Pinpoint the cell where the given text exists, returning its (X, Y) midpoint coordinate. 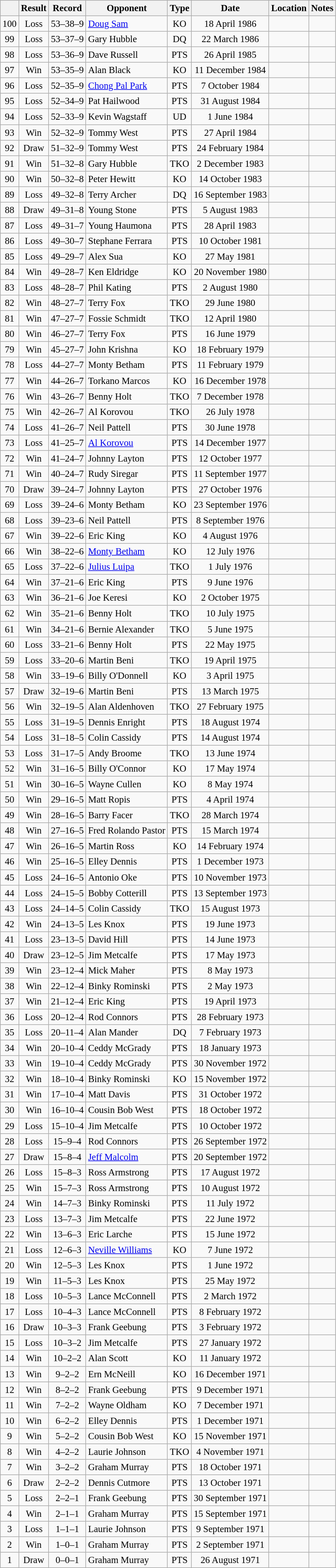
42 (10, 924)
Terry Archer (127, 194)
87 (10, 225)
5 (10, 1498)
4 April 1974 (230, 800)
41–26–7 (67, 427)
20–11–4 (67, 1033)
10–3–2 (67, 1343)
19 April 1973 (230, 1002)
48–27–7 (67, 303)
11 February 1979 (230, 365)
17–10–4 (67, 1094)
13–7–3 (67, 1219)
27 (10, 1157)
Pat Hailwood (127, 101)
65 (10, 567)
27 October 1976 (230, 489)
15 August 1973 (230, 908)
26 (10, 1172)
18–10–4 (67, 1079)
43–26–7 (67, 396)
30 November 1972 (230, 1063)
54 (10, 738)
Andy Broome (127, 753)
28 February 1973 (230, 1017)
10–5–3 (67, 1296)
Dave Russell (127, 55)
23 (10, 1219)
Dennis Cutmore (127, 1483)
Record (67, 8)
12 October 1977 (230, 458)
81 (10, 319)
Opponent (127, 8)
2 September 1971 (230, 1545)
89 (10, 194)
42–26–7 (67, 412)
23 September 1976 (230, 505)
91 (10, 163)
53 (10, 753)
11 January 1972 (230, 1359)
18 January 1973 (230, 1048)
13–6–3 (67, 1234)
19 June 1973 (230, 924)
76 (10, 396)
55 (10, 722)
27 January 1972 (230, 1343)
52–33–9 (67, 117)
7 December 1978 (230, 396)
Billy O'Donnell (127, 675)
70 (10, 489)
Type (179, 8)
10 October 1981 (230, 241)
Young Haumona (127, 225)
Bernie Alexander (127, 629)
39–22–6 (67, 536)
Alex Sua (127, 256)
Result (34, 8)
15 November 1971 (230, 1436)
25–16–5 (67, 862)
20–12–4 (67, 1017)
John Krishna (127, 350)
26 September 1972 (230, 1141)
19 (10, 1281)
32 (10, 1079)
9 December 1971 (230, 1390)
1–0–1 (67, 1545)
36–21–6 (67, 598)
35 (10, 1033)
71 (10, 474)
80 (10, 334)
6 (10, 1483)
62 (10, 613)
16 December 1971 (230, 1374)
Ern McNeill (127, 1374)
61 (10, 629)
Martin Ross (127, 846)
97 (10, 70)
Young Stone (127, 210)
Fred Rolando Pastor (127, 831)
11 September 1977 (230, 474)
Alan Aldenhoven (127, 707)
15–9–4 (67, 1141)
85 (10, 256)
18 August 1974 (230, 722)
53–35–9 (67, 70)
11 (10, 1405)
28 March 1974 (230, 815)
75 (10, 412)
Joe Keresi (127, 598)
1 December 1973 (230, 862)
37–22–6 (67, 567)
15 November 1972 (230, 1079)
15 June 1972 (230, 1234)
39 (10, 971)
Dennis Enright (127, 722)
6–2–2 (67, 1421)
78 (10, 365)
10–3–3 (67, 1327)
50 (10, 800)
16 (10, 1327)
Julius Luipa (127, 567)
27 May 1981 (230, 256)
Matt Davis (127, 1094)
0–0–1 (67, 1560)
16 September 1983 (230, 194)
2–2–2 (67, 1483)
86 (10, 241)
2 October 1975 (230, 598)
17 May 1973 (230, 955)
58 (10, 675)
2–2–1 (67, 1498)
Rudy Siregar (127, 474)
11 December 1984 (230, 70)
Fossie Schmidt (127, 319)
99 (10, 39)
49–28–7 (67, 272)
20 November 1980 (230, 272)
44–26–7 (67, 381)
David Hill (127, 940)
18 October 1971 (230, 1467)
7 December 1971 (230, 1405)
25 May 1972 (230, 1281)
68 (10, 521)
9 June 1976 (230, 583)
10 October 1972 (230, 1126)
7 October 1984 (230, 86)
49–32–8 (67, 194)
31–16–5 (67, 769)
29 June 1980 (230, 303)
29 (10, 1126)
49–29–7 (67, 256)
7–2–2 (67, 1405)
36 (10, 1017)
18 February 1979 (230, 350)
95 (10, 101)
5–2–2 (67, 1436)
3 April 1975 (230, 675)
13 October 1971 (230, 1483)
31–19–5 (67, 722)
22 June 1972 (230, 1219)
48 (10, 831)
1–1–1 (67, 1529)
51–32–9 (67, 148)
Mick Maher (127, 971)
20–10–4 (67, 1048)
4 November 1971 (230, 1452)
31 August 1984 (230, 101)
66 (10, 552)
18 (10, 1296)
30–16–5 (67, 784)
72 (10, 458)
45 (10, 877)
12 April 1980 (230, 319)
93 (10, 133)
15 March 1974 (230, 831)
12–5–3 (67, 1265)
14 February 1974 (230, 846)
28–16–5 (67, 815)
2 December 1983 (230, 163)
10 November 1973 (230, 877)
15 September 1971 (230, 1514)
17 (10, 1312)
27 April 1984 (230, 133)
49–30–7 (67, 241)
Date (230, 8)
88 (10, 210)
51 (10, 784)
94 (10, 117)
Billy O'Connor (127, 769)
96 (10, 86)
Wayne Cullen (127, 784)
2–1–1 (67, 1514)
41 (10, 940)
10 (10, 1421)
34 (10, 1048)
33–21–6 (67, 644)
98 (10, 55)
46–27–7 (67, 334)
7 June 1972 (230, 1250)
47–27–7 (67, 319)
33 (10, 1063)
77 (10, 381)
Notes (322, 8)
14 June 1973 (230, 940)
18 October 1972 (230, 1110)
19 April 1975 (230, 660)
Ken Eldridge (127, 272)
31 October 1972 (230, 1094)
8 May 1974 (230, 784)
32–19–5 (67, 707)
31 (10, 1094)
Neville Williams (127, 1250)
37 (10, 1002)
4 August 1976 (230, 536)
74 (10, 427)
39–24–6 (67, 505)
30 September 1971 (230, 1498)
67 (10, 536)
49–31–7 (67, 225)
28 (10, 1141)
25 (10, 1188)
Bobby Cotterill (127, 893)
47 (10, 846)
24–16–5 (67, 877)
Wayne Oldham (127, 1405)
46 (10, 862)
9–2–2 (67, 1374)
Jeff Malcolm (127, 1157)
38–22–6 (67, 552)
3 (10, 1529)
44 (10, 893)
49–31–8 (67, 210)
2 March 1972 (230, 1296)
24 February 1984 (230, 148)
49 (10, 815)
UD (179, 117)
Kevin Wagstaff (127, 117)
22–12–4 (67, 986)
15–8–4 (67, 1157)
31–18–5 (67, 738)
1 (10, 1560)
11–5–3 (67, 1281)
16 December 1978 (230, 381)
53–37–9 (67, 39)
14 December 1977 (230, 443)
30 June 1978 (230, 427)
29–16–5 (67, 800)
13 March 1975 (230, 691)
40 (10, 955)
8 September 1976 (230, 521)
10–4–3 (67, 1312)
Eric Larche (127, 1234)
27 February 1975 (230, 707)
3 February 1972 (230, 1327)
31–17–5 (67, 753)
32–19–6 (67, 691)
40–24–7 (67, 474)
24 (10, 1203)
1 July 1976 (230, 567)
20 (10, 1265)
22 March 1986 (230, 39)
21–12–4 (67, 1002)
23–13–5 (67, 940)
60 (10, 644)
30 (10, 1110)
48–28–7 (67, 288)
14–7–3 (67, 1203)
39–23–6 (67, 521)
1 June 1972 (230, 1265)
12 (10, 1390)
14 August 1974 (230, 738)
39–24–7 (67, 489)
27–16–5 (67, 831)
24–14–5 (67, 908)
90 (10, 179)
100 (10, 24)
59 (10, 660)
83 (10, 288)
52 (10, 769)
1 December 1971 (230, 1421)
15–8–3 (67, 1172)
Doug Sam (127, 24)
53–38–9 (67, 24)
15–7–3 (67, 1188)
12–6–3 (67, 1250)
28 April 1983 (230, 225)
4–2–2 (67, 1452)
17 August 1972 (230, 1172)
50–32–8 (67, 179)
Peter Hewitt (127, 179)
Barry Facer (127, 815)
15–10–4 (67, 1126)
35–21–6 (67, 613)
13 (10, 1374)
45–27–7 (67, 350)
17 May 1974 (230, 769)
26 April 1985 (230, 55)
26 August 1971 (230, 1560)
5 June 1975 (230, 629)
56 (10, 707)
Torkano Marcos (127, 381)
52–35–9 (67, 86)
44–27–7 (67, 365)
Alan Scott (127, 1359)
18 April 1986 (230, 24)
33–19–6 (67, 675)
7 February 1973 (230, 1033)
10 August 1972 (230, 1188)
84 (10, 272)
52–34–9 (67, 101)
9 (10, 1436)
8 May 1973 (230, 971)
24–13–5 (67, 924)
8 February 1972 (230, 1312)
22 (10, 1234)
Alan Black (127, 70)
41–24–7 (67, 458)
79 (10, 350)
64 (10, 583)
4 (10, 1514)
19–10–4 (67, 1063)
51–32–8 (67, 163)
38 (10, 986)
13 September 1973 (230, 893)
Stephane Ferrara (127, 241)
10 July 1975 (230, 613)
13 June 1974 (230, 753)
8–2–2 (67, 1390)
26 July 1978 (230, 412)
2 May 1973 (230, 986)
69 (10, 505)
Matt Ropis (127, 800)
16 June 1979 (230, 334)
14 October 1983 (230, 179)
43 (10, 908)
16–10–4 (67, 1110)
21 (10, 1250)
73 (10, 443)
92 (10, 148)
Alan Mander (127, 1033)
33–20–6 (67, 660)
52–32–9 (67, 133)
82 (10, 303)
11 July 1972 (230, 1203)
2 (10, 1545)
12 July 1976 (230, 552)
20 September 1972 (230, 1157)
9 September 1971 (230, 1529)
53–36–9 (67, 55)
15 (10, 1343)
24–15–5 (67, 893)
Phil Kating (127, 288)
57 (10, 691)
22 May 1975 (230, 644)
2 August 1980 (230, 288)
8 (10, 1452)
7 (10, 1467)
23–12–4 (67, 971)
Antonio Oke (127, 877)
14 (10, 1359)
Chong Pal Park (127, 86)
34–21–6 (67, 629)
3–2–2 (67, 1467)
23–12–5 (67, 955)
5 August 1983 (230, 210)
1 June 1984 (230, 117)
10–2–2 (67, 1359)
37–21–6 (67, 583)
Location (289, 8)
26–16–5 (67, 846)
41–25–7 (67, 443)
63 (10, 598)
